Detect which cell encompasses the target text, then output its (X, Y) center coordinate. 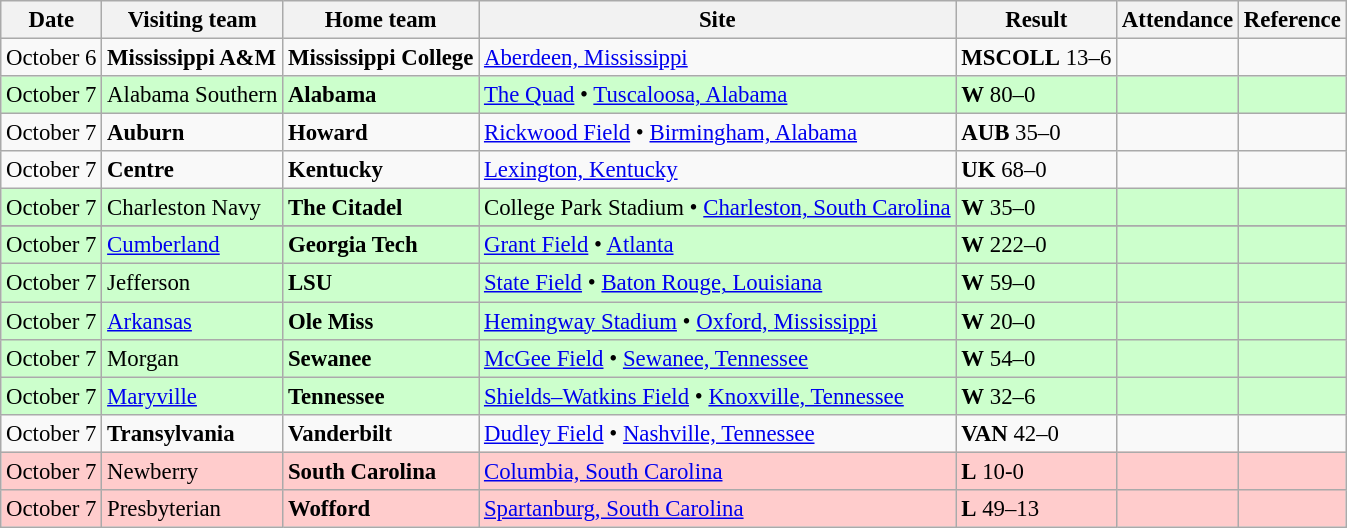
College Park Stadium • Charleston, South Carolina (718, 208)
The Quad • Tuscaloosa, Alabama (718, 95)
Site (718, 20)
Auburn (192, 133)
Presbyterian (192, 509)
UK 68–0 (1036, 170)
W 222–0 (1036, 245)
Dudley Field • Nashville, Tennessee (718, 433)
Mississippi College (381, 58)
Rickwood Field • Birmingham, Alabama (718, 133)
Alabama Southern (192, 95)
Maryville (192, 396)
Spartanburg, South Carolina (718, 509)
Date (52, 20)
October 6 (52, 58)
Alabama (381, 95)
Result (1036, 20)
Vanderbilt (381, 433)
Wofford (381, 509)
VAN 42–0 (1036, 433)
Aberdeen, Mississippi (718, 58)
AUB 35–0 (1036, 133)
W 35–0 (1036, 208)
Hemingway Stadium • Oxford, Mississippi (718, 321)
L 10-0 (1036, 471)
Arkansas (192, 321)
Morgan (192, 358)
Newberry (192, 471)
South Carolina (381, 471)
Attendance (1178, 20)
State Field • Baton Rouge, Louisiana (718, 283)
Shields–Watkins Field • Knoxville, Tennessee (718, 396)
Sewanee (381, 358)
W 59–0 (1036, 283)
W 32–6 (1036, 396)
Charleston Navy (192, 208)
Transylvania (192, 433)
Howard (381, 133)
Centre (192, 170)
Grant Field • Atlanta (718, 245)
The Citadel (381, 208)
Lexington, Kentucky (718, 170)
W 20–0 (1036, 321)
W 80–0 (1036, 95)
W 54–0 (1036, 358)
Cumberland (192, 245)
L 49–13 (1036, 509)
MSCOLL 13–6 (1036, 58)
Ole Miss (381, 321)
LSU (381, 283)
Columbia, South Carolina (718, 471)
McGee Field • Sewanee, Tennessee (718, 358)
Home team (381, 20)
Mississippi A&M (192, 58)
Kentucky (381, 170)
Reference (1293, 20)
Georgia Tech (381, 245)
Tennessee (381, 396)
Jefferson (192, 283)
Visiting team (192, 20)
